Locate the cell with the specified text and output its (X, Y) center coordinate. 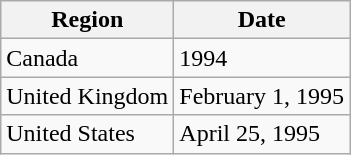
United States (88, 134)
April 25, 1995 (262, 134)
Canada (88, 58)
Region (88, 20)
1994 (262, 58)
February 1, 1995 (262, 96)
Date (262, 20)
United Kingdom (88, 96)
